Return the (x, y) coordinate for the center point of the cell that contains the specified text.  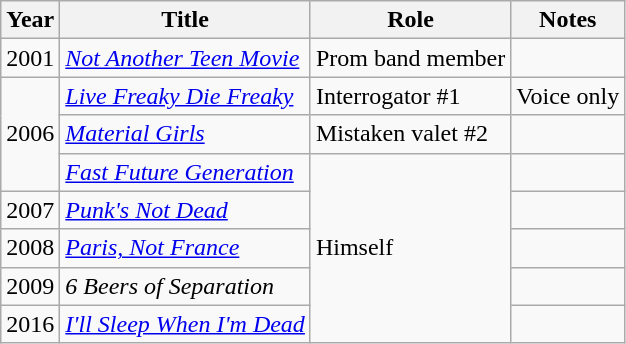
2008 (30, 248)
Not Another Teen Movie (186, 58)
2016 (30, 324)
Interrogator #1 (410, 96)
Material Girls (186, 134)
Voice only (568, 96)
Himself (410, 248)
Fast Future Generation (186, 172)
Title (186, 20)
2007 (30, 210)
6 Beers of Separation (186, 286)
Year (30, 20)
Live Freaky Die Freaky (186, 96)
2006 (30, 134)
Punk's Not Dead (186, 210)
Prom band member (410, 58)
2001 (30, 58)
Paris, Not France (186, 248)
Notes (568, 20)
I'll Sleep When I'm Dead (186, 324)
Mistaken valet #2 (410, 134)
2009 (30, 286)
Role (410, 20)
